Scan for the cell matching the given text and deliver its [X, Y] coordinate at center. 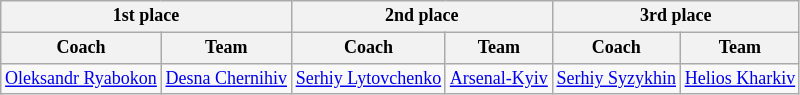
2nd place [422, 16]
Serhiy Syzykhin [616, 78]
1st place [146, 16]
Arsenal-Kyiv [498, 78]
Helios Kharkiv [740, 78]
3rd place [676, 16]
Oleksandr Ryabokon [81, 78]
Desna Chernihiv [226, 78]
Serhiy Lytovchenko [368, 78]
